Determine the (x, y) coordinate at the center of the cell enclosing the given text.  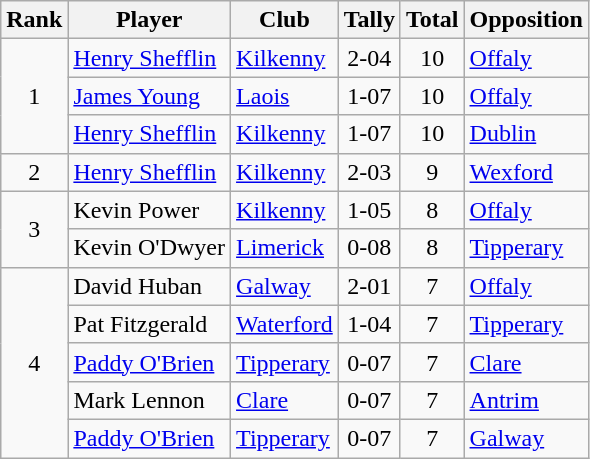
Club (285, 20)
1 (34, 96)
Mark Lennon (150, 400)
Dublin (526, 134)
Player (150, 20)
Tally (369, 20)
Laois (285, 96)
9 (432, 172)
2-01 (369, 286)
Pat Fitzgerald (150, 324)
Antrim (526, 400)
Limerick (285, 248)
3 (34, 229)
2 (34, 172)
Wexford (526, 172)
2-04 (369, 58)
1-05 (369, 210)
4 (34, 362)
0-08 (369, 248)
1-04 (369, 324)
James Young (150, 96)
Total (432, 20)
Kevin Power (150, 210)
Kevin O'Dwyer (150, 248)
Rank (34, 20)
Opposition (526, 20)
David Huban (150, 286)
Waterford (285, 324)
2-03 (369, 172)
